Pinpoint the cell where the given text exists, returning its (X, Y) midpoint coordinate. 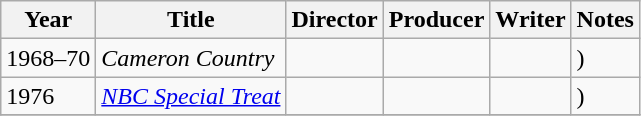
NBC Special Treat (191, 96)
1968–70 (48, 58)
Year (48, 20)
Title (191, 20)
1976 (48, 96)
Director (334, 20)
Notes (605, 20)
Cameron Country (191, 58)
Writer (530, 20)
Producer (436, 20)
